Capture the cell that displays the provided text and extract its (X, Y) central coordinate. 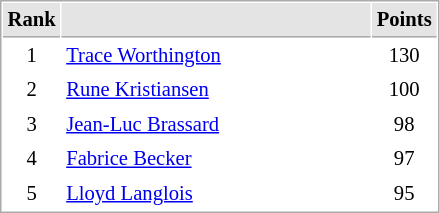
3 (32, 124)
98 (404, 124)
2 (32, 90)
100 (404, 90)
Jean-Luc Brassard (216, 124)
95 (404, 194)
Fabrice Becker (216, 158)
Rank (32, 20)
5 (32, 194)
130 (404, 56)
1 (32, 56)
4 (32, 158)
Lloyd Langlois (216, 194)
Points (404, 20)
Trace Worthington (216, 56)
97 (404, 158)
Rune Kristiansen (216, 90)
